Capture the cell that displays the provided text and extract its (X, Y) central coordinate. 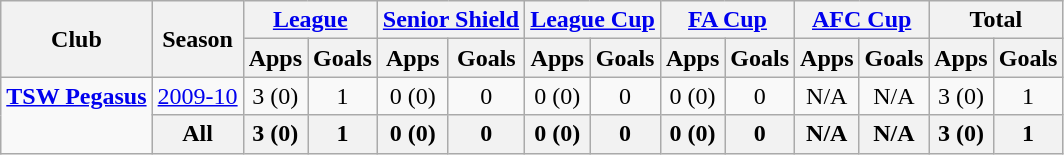
Total (996, 20)
Season (198, 39)
TSW Pegasus (76, 115)
FA Cup (727, 20)
League (310, 20)
Senior Shield (450, 20)
League Cup (593, 20)
2009-10 (198, 96)
AFC Cup (862, 20)
Club (76, 39)
All (198, 134)
